Identify which cell holds the provided text, then report its [X, Y] central coordinate. 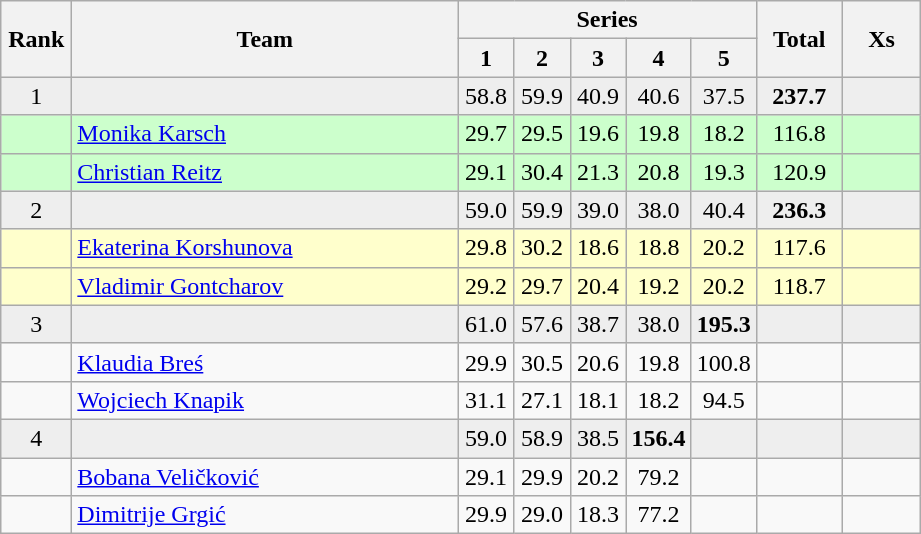
30.5 [542, 362]
20.6 [598, 362]
30.4 [542, 172]
18.8 [658, 248]
40.4 [724, 210]
237.7 [799, 96]
18.1 [598, 400]
Dimitrije Grgić [265, 515]
29.5 [542, 134]
Series [607, 20]
20.4 [598, 286]
120.9 [799, 172]
18.3 [598, 515]
21.3 [598, 172]
31.1 [486, 400]
38.5 [598, 438]
118.7 [799, 286]
Monika Karsch [265, 134]
Christian Reitz [265, 172]
Wojciech Knapik [265, 400]
27.1 [542, 400]
79.2 [658, 477]
20.8 [658, 172]
Vladimir Gontcharov [265, 286]
100.8 [724, 362]
37.5 [724, 96]
61.0 [486, 324]
Total [799, 39]
40.6 [658, 96]
19.2 [658, 286]
58.9 [542, 438]
117.6 [799, 248]
236.3 [799, 210]
58.8 [486, 96]
19.6 [598, 134]
18.6 [598, 248]
77.2 [658, 515]
19.3 [724, 172]
Rank [36, 39]
Team [265, 39]
116.8 [799, 134]
Xs [882, 39]
30.2 [542, 248]
Bobana Veličković [265, 477]
38.7 [598, 324]
Ekaterina Korshunova [265, 248]
5 [724, 58]
39.0 [598, 210]
29.0 [542, 515]
29.2 [486, 286]
Klaudia Breś [265, 362]
29.8 [486, 248]
40.9 [598, 96]
57.6 [542, 324]
94.5 [724, 400]
195.3 [724, 324]
156.4 [658, 438]
